Capture the cell that displays the provided text and extract its (X, Y) central coordinate. 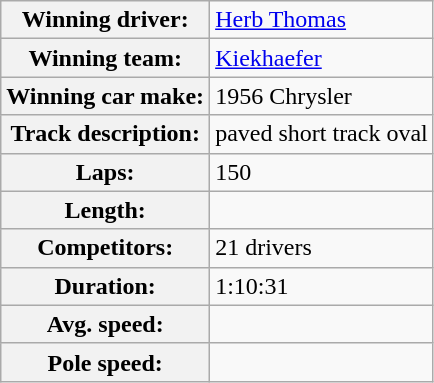
Winning car make: (106, 96)
Competitors: (106, 248)
Laps: (106, 172)
1956 Chrysler (322, 96)
Winning team: (106, 58)
Avg. speed: (106, 324)
Herb Thomas (322, 20)
Track description: (106, 134)
Duration: (106, 286)
Kiekhaefer (322, 58)
150 (322, 172)
Length: (106, 210)
Pole speed: (106, 362)
Winning driver: (106, 20)
paved short track oval (322, 134)
21 drivers (322, 248)
1:10:31 (322, 286)
